Find where the given text appears and provide that cell's center as [x, y] coordinate. 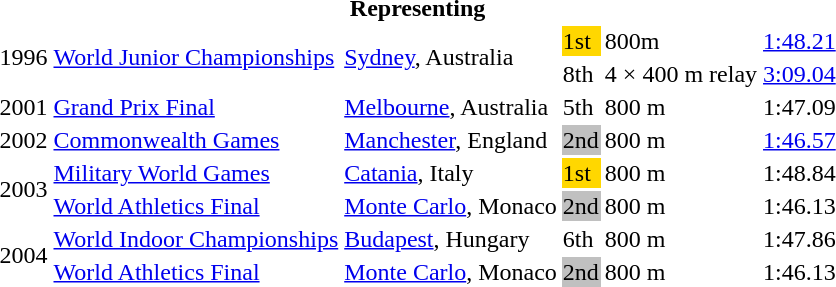
800m [680, 41]
6th [580, 239]
Military World Games [196, 173]
Catania, Italy [451, 173]
5th [580, 107]
Budapest, Hungary [451, 239]
4 × 400 m relay [680, 74]
Commonwealth Games [196, 140]
8th [580, 74]
World Junior Championships [196, 58]
Sydney, Australia [451, 58]
Grand Prix Final [196, 107]
Melbourne, Australia [451, 107]
World Indoor Championships [196, 239]
Manchester, England [451, 140]
